Return [x, y] of the center of cell containing provided text 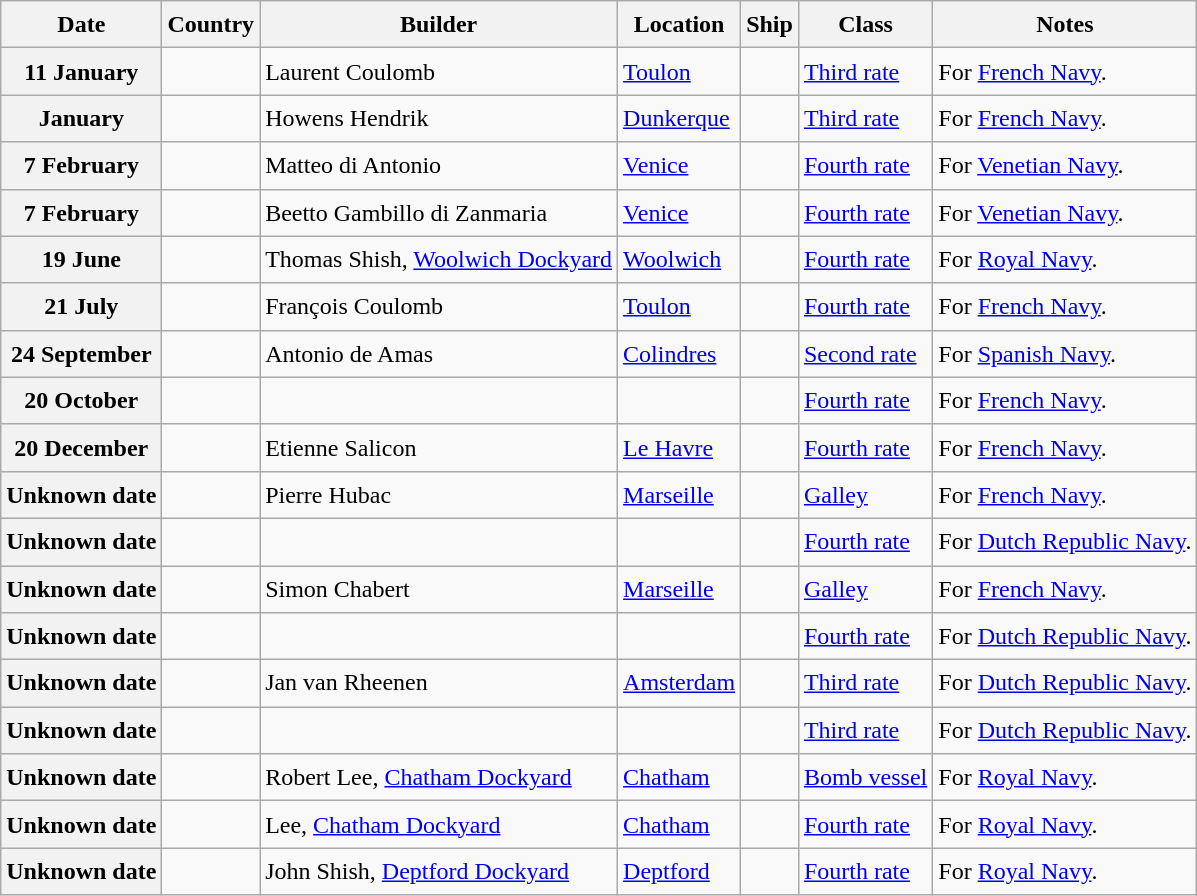
Deptford [680, 872]
Antonio de Amas [439, 354]
Lee, Chatham Dockyard [439, 824]
11 January [82, 72]
19 June [82, 260]
Date [82, 24]
Notes [1065, 24]
Beetto Gambillo di Zanmaria [439, 212]
John Shish, Deptford Dockyard [439, 872]
Ship [770, 24]
Laurent Coulomb [439, 72]
20 October [82, 400]
Pierre Hubac [439, 494]
Robert Lee, Chatham Dockyard [439, 778]
Le Havre [680, 448]
Colindres [680, 354]
Howens Hendrik [439, 118]
Second rate [865, 354]
Class [865, 24]
21 July [82, 306]
20 December [82, 448]
Woolwich [680, 260]
Builder [439, 24]
Dunkerque [680, 118]
January [82, 118]
François Coulomb [439, 306]
Etienne Salicon [439, 448]
For Spanish Navy. [1065, 354]
Matteo di Antonio [439, 166]
Bomb vessel [865, 778]
Amsterdam [680, 684]
Thomas Shish, Woolwich Dockyard [439, 260]
Country [211, 24]
Simon Chabert [439, 590]
Jan van Rheenen [439, 684]
Location [680, 24]
24 September [82, 354]
